Find where the given text appears and provide that cell's center as (x, y) coordinate. 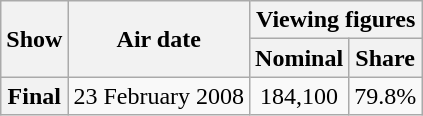
79.8% (386, 96)
Viewing figures (336, 20)
Final (34, 96)
Nominal (300, 58)
Share (386, 58)
184,100 (300, 96)
Air date (159, 39)
23 February 2008 (159, 96)
Show (34, 39)
